Identify which cell holds the provided text, then report its [X, Y] central coordinate. 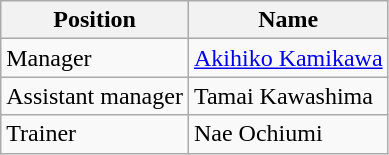
Akihiko Kamikawa [288, 58]
Trainer [95, 134]
Position [95, 20]
Nae Ochiumi [288, 134]
Name [288, 20]
Manager [95, 58]
Tamai Kawashima [288, 96]
Assistant manager [95, 96]
